Output the (X, Y) coordinate of the center of the cell containing the given text.  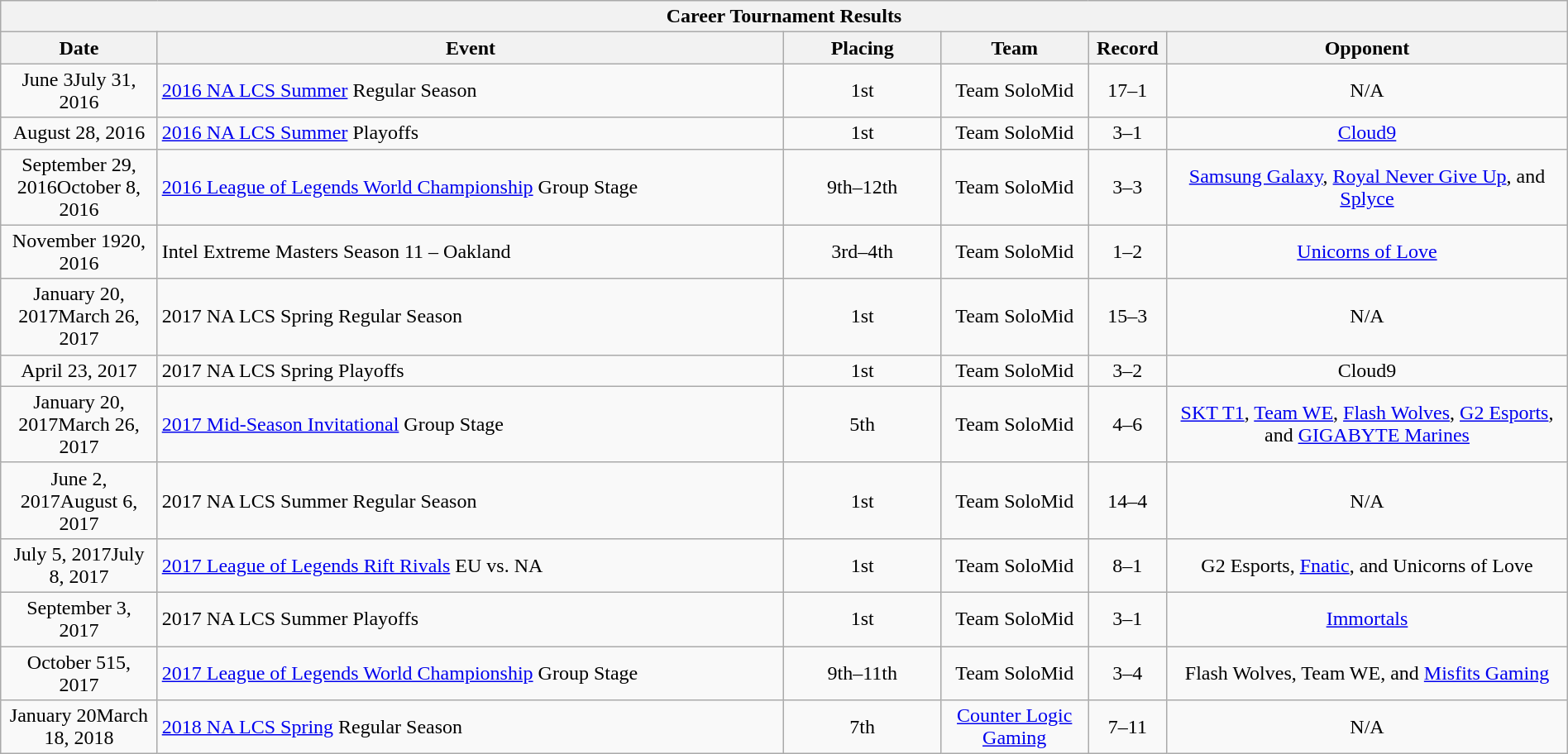
Samsung Galaxy, Royal Never Give Up, and Splyce (1368, 187)
SKT T1, Team WE, Flash Wolves, G2 Esports, and GIGABYTE Marines (1368, 424)
1–2 (1128, 251)
4–6 (1128, 424)
15–3 (1128, 317)
Record (1128, 48)
August 28, 2016 (79, 133)
Flash Wolves, Team WE, and Misfits Gaming (1368, 673)
November 1920, 2016 (79, 251)
7th (862, 728)
3–4 (1128, 673)
17–1 (1128, 91)
Placing (862, 48)
Date (79, 48)
June 3July 31, 2016 (79, 91)
July 5, 2017July 8, 2017 (79, 565)
2016 League of Legends World Championship Group Stage (471, 187)
3–2 (1128, 370)
9th–11th (862, 673)
Counter Logic Gaming (1014, 728)
2018 NA LCS Spring Regular Season (471, 728)
Opponent (1368, 48)
7–11 (1128, 728)
2017 NA LCS Summer Playoffs (471, 618)
September 29, 2016October 8, 2016 (79, 187)
2017 NA LCS Summer Regular Season (471, 500)
October 515, 2017 (79, 673)
3–3 (1128, 187)
2017 League of Legends World Championship Group Stage (471, 673)
5th (862, 424)
Immortals (1368, 618)
January 20March 18, 2018 (79, 728)
2016 NA LCS Summer Regular Season (471, 91)
14–4 (1128, 500)
Intel Extreme Masters Season 11 – Oakland (471, 251)
2017 Mid-Season Invitational Group Stage (471, 424)
9th–12th (862, 187)
June 2, 2017August 6, 2017 (79, 500)
Event (471, 48)
September 3, 2017 (79, 618)
G2 Esports, Fnatic, and Unicorns of Love (1368, 565)
2017 NA LCS Spring Regular Season (471, 317)
Career Tournament Results (784, 17)
2016 NA LCS Summer Playoffs (471, 133)
2017 League of Legends Rift Rivals EU vs. NA (471, 565)
Team (1014, 48)
2017 NA LCS Spring Playoffs (471, 370)
3rd–4th (862, 251)
April 23, 2017 (79, 370)
Unicorns of Love (1368, 251)
8–1 (1128, 565)
